Return the [X, Y] coordinate for the center point of the cell that contains the specified text.  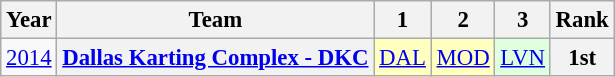
2 [463, 20]
Dallas Karting Complex - DKC [216, 58]
1st [582, 58]
Rank [582, 20]
Team [216, 20]
3 [522, 20]
LVN [522, 58]
DAL [402, 58]
MOD [463, 58]
Year [29, 20]
1 [402, 20]
2014 [29, 58]
